Search for the cell housing the specified text and yield its (x, y) center coordinate. 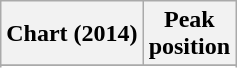
Chart (2014) (72, 34)
Peakposition (189, 34)
